Capture the cell that displays the provided text and extract its [X, Y] central coordinate. 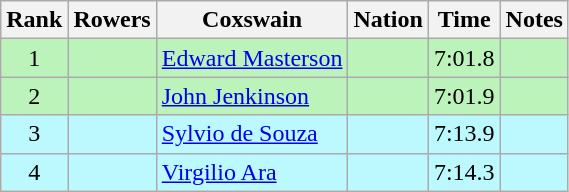
7:01.8 [464, 58]
Nation [388, 20]
2 [34, 96]
Rank [34, 20]
7:13.9 [464, 134]
Virgilio Ara [252, 172]
Notes [534, 20]
4 [34, 172]
3 [34, 134]
7:01.9 [464, 96]
Edward Masterson [252, 58]
7:14.3 [464, 172]
Coxswain [252, 20]
Rowers [112, 20]
John Jenkinson [252, 96]
Sylvio de Souza [252, 134]
Time [464, 20]
1 [34, 58]
